Locate the cell with the specified text and output its (x, y) center coordinate. 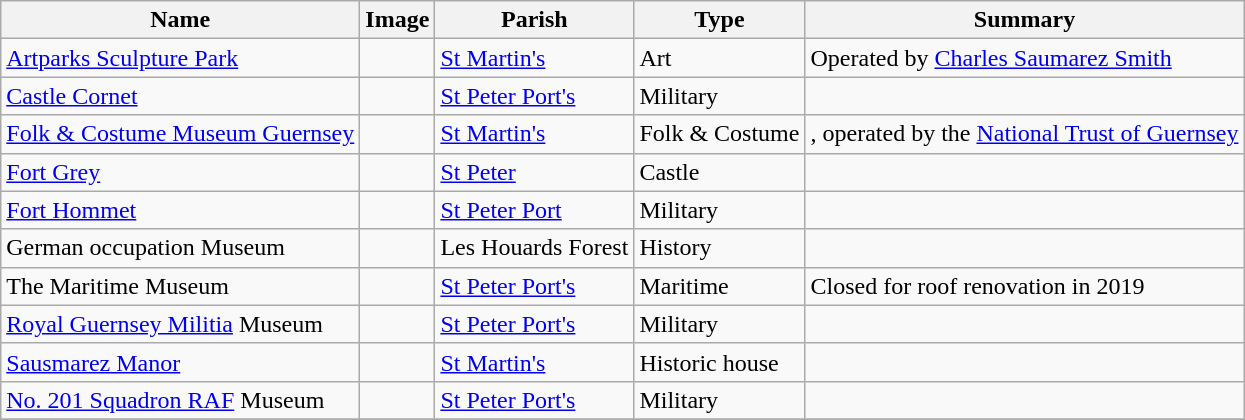
Sausmarez Manor (180, 362)
Art (720, 58)
Les Houards Forest (534, 248)
Operated by Charles Saumarez Smith (1024, 58)
Maritime (720, 286)
Type (720, 20)
St Peter Port (534, 210)
Closed for roof renovation in 2019 (1024, 286)
Summary (1024, 20)
, operated by the National Trust of Guernsey (1024, 134)
Castle (720, 172)
Fort Hommet (180, 210)
Folk & Costume Museum Guernsey (180, 134)
Castle Cornet (180, 96)
Royal Guernsey Militia Museum (180, 324)
No. 201 Squadron RAF Museum (180, 400)
History (720, 248)
Historic house (720, 362)
Image (398, 20)
Parish (534, 20)
Fort Grey (180, 172)
German occupation Museum (180, 248)
Name (180, 20)
St Peter (534, 172)
Folk & Costume (720, 134)
The Maritime Museum (180, 286)
Artparks Sculpture Park (180, 58)
